Capture the cell that displays the provided text and extract its (x, y) central coordinate. 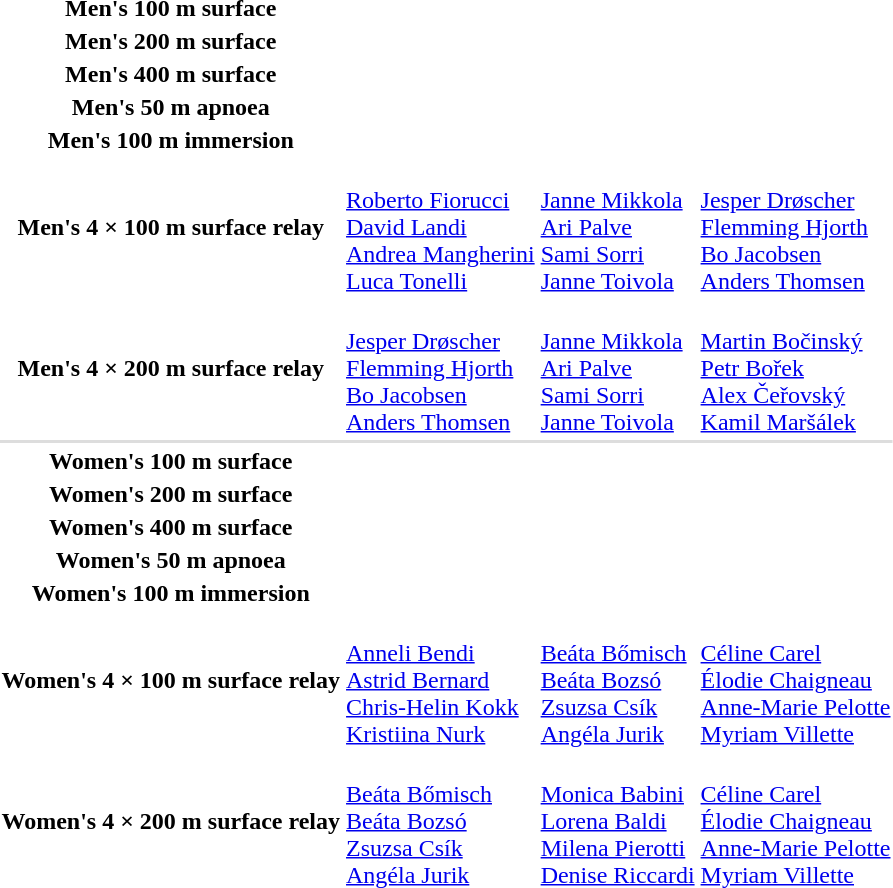
Beáta BőmischBeáta BozsóZsuzsa CsíkAngéla Jurik (618, 680)
Women's 200 m surface (171, 494)
Men's 100 m immersion (171, 140)
Women's 100 m surface (171, 461)
Men's 4 × 100 m surface relay (171, 227)
Women's 400 m surface (171, 527)
Men's 400 m surface (171, 74)
Women's 100 m immersion (171, 593)
Céline CarelÉlodie ChaigneauAnne-Marie PelotteMyriam Villette (796, 680)
Anneli BendiAstrid BernardChris-Helin KokkKristiina Nurk (441, 680)
Women's 4 × 100 m surface relay (171, 680)
Men's 4 × 200 m surface relay (171, 368)
Martin BočinskýPetr BořekAlex ČeřovskýKamil Maršálek (796, 368)
Women's 50 m apnoea (171, 560)
Men's 50 m apnoea (171, 107)
Roberto FiorucciDavid LandiAndrea MangheriniLuca Tonelli (441, 227)
Men's 200 m surface (171, 41)
